Pinpoint the cell where the given text exists, returning its (X, Y) midpoint coordinate. 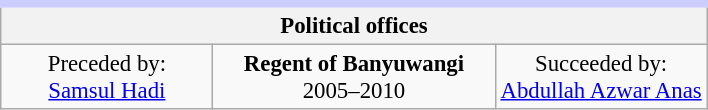
Preceded by:Samsul Hadi (107, 76)
Succeeded by:Abdullah Azwar Anas (601, 76)
Regent of Banyuwangi2005–2010 (354, 76)
Political offices (354, 24)
